Provide the (x, y) coordinate of the cell's center where the given text is located.  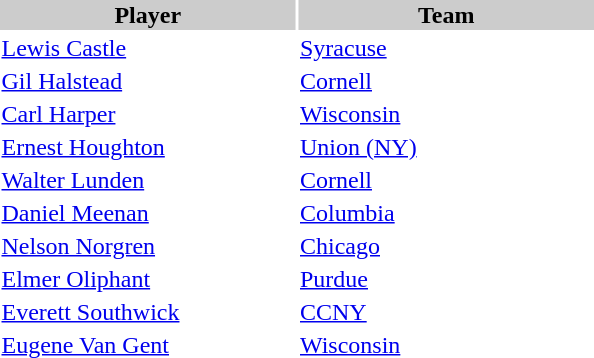
Purdue (446, 279)
Union (NY) (446, 147)
Walter Lunden (148, 180)
Nelson Norgren (148, 246)
Wisconsin (446, 114)
Columbia (446, 213)
CCNY (446, 312)
Elmer Oliphant (148, 279)
Chicago (446, 246)
Team (446, 15)
Player (148, 15)
Syracuse (446, 48)
Everett Southwick (148, 312)
Carl Harper (148, 114)
Gil Halstead (148, 81)
Lewis Castle (148, 48)
Ernest Houghton (148, 147)
Daniel Meenan (148, 213)
